Locate the cell with the specified text and output its (X, Y) center coordinate. 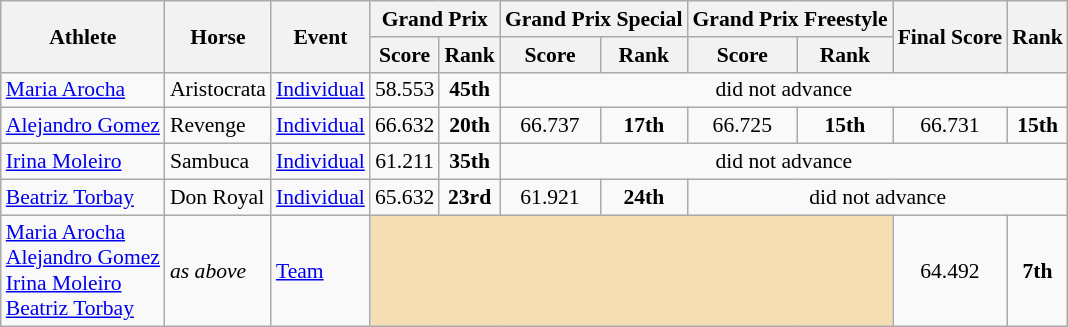
Aristocrata (218, 90)
Don Royal (218, 197)
65.632 (404, 197)
20th (470, 126)
64.492 (950, 271)
23rd (470, 197)
Horse (218, 36)
17th (644, 126)
Grand Prix Freestyle (790, 19)
61.921 (550, 197)
7th (1038, 271)
Grand Prix Special (594, 19)
Team (320, 271)
Athlete (83, 36)
66.731 (950, 126)
Final Score (950, 36)
Revenge (218, 126)
66.725 (742, 126)
Maria Arocha (83, 90)
35th (470, 162)
45th (470, 90)
Irina Moleiro (83, 162)
Beatriz Torbay (83, 197)
Maria ArochaAlejandro GomezIrina MoleiroBeatriz Torbay (83, 271)
58.553 (404, 90)
Sambuca (218, 162)
61.211 (404, 162)
24th (644, 197)
66.632 (404, 126)
Grand Prix (435, 19)
as above (218, 271)
66.737 (550, 126)
Alejandro Gomez (83, 126)
Event (320, 36)
